Identify which cell holds the provided text, then report its [X, Y] central coordinate. 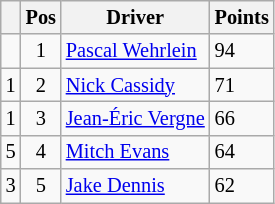
62 [242, 186]
94 [242, 51]
71 [242, 85]
64 [242, 152]
Pascal Wehrlein [136, 51]
2 [41, 85]
Driver [136, 17]
Mitch Evans [136, 152]
4 [41, 152]
Pos [41, 17]
Jake Dennis [136, 186]
Points [242, 17]
Nick Cassidy [136, 85]
66 [242, 118]
Jean-Éric Vergne [136, 118]
